Capture the cell that displays the provided text and extract its (X, Y) central coordinate. 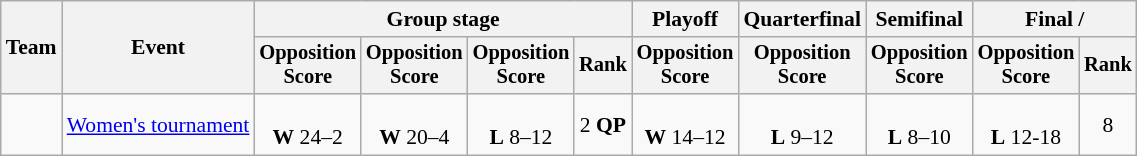
Quarterfinal (802, 19)
8 (1108, 124)
W 14–12 (686, 124)
Group stage (442, 19)
Playoff (686, 19)
Final / (1055, 19)
2 QP (603, 124)
L 9–12 (802, 124)
W 24–2 (308, 124)
W 20–4 (414, 124)
L 8–12 (522, 124)
Team (32, 48)
Semifinal (920, 19)
L 8–10 (920, 124)
L 12-18 (1026, 124)
Event (158, 48)
Women's tournament (158, 124)
